Detect which cell encompasses the target text, then output its [x, y] center coordinate. 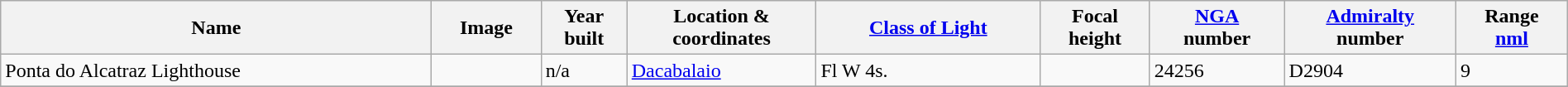
D2904 [1370, 70]
24256 [1217, 70]
Image [486, 28]
Yearbuilt [584, 28]
n/a [584, 70]
Location & coordinates [721, 28]
NGAnumber [1217, 28]
Class of Light [928, 28]
Dacabalaio [721, 70]
Fl W 4s. [928, 70]
Focalheight [1095, 28]
Ponta do Alcatraz Lighthouse [217, 70]
Name [217, 28]
9 [1512, 70]
Admiraltynumber [1370, 28]
Rangenml [1512, 28]
